Identify which cell holds the provided text, then report its (x, y) central coordinate. 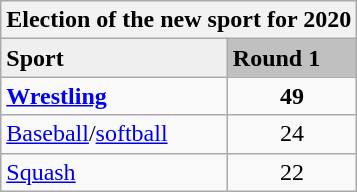
49 (292, 96)
Sport (114, 58)
Round 1 (292, 58)
Baseball/softball (114, 134)
22 (292, 172)
Wrestling (114, 96)
Squash (114, 172)
Election of the new sport for 2020 (179, 20)
24 (292, 134)
